Output the [x, y] coordinate of the center of the cell containing the given text.  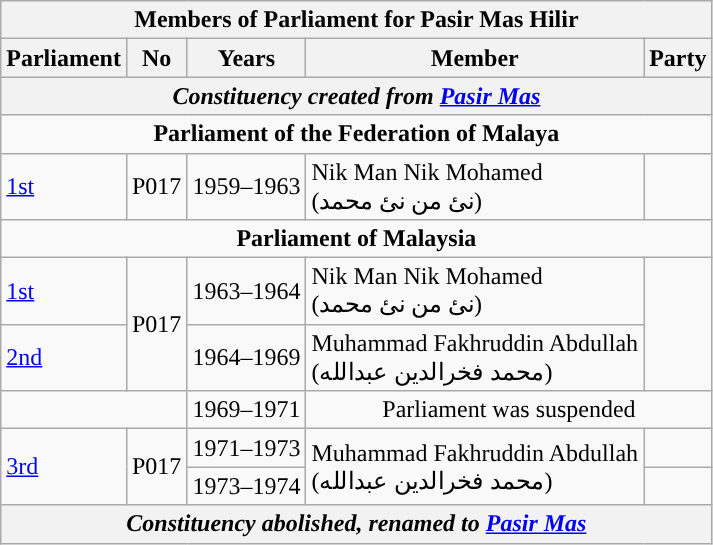
1963–1964 [246, 292]
Parliament of the Federation of Malaya [356, 134]
Parliament was suspended [509, 410]
Constituency abolished, renamed to Pasir Mas [356, 524]
1969–1971 [246, 410]
2nd [64, 358]
Parliament of Malaysia [356, 239]
Parliament [64, 58]
Constituency created from Pasir Mas [356, 96]
1971–1973 [246, 448]
Members of Parliament for Pasir Mas Hilir [356, 20]
1964–1969 [246, 358]
Member [475, 58]
No [156, 58]
Years [246, 58]
3rd [64, 467]
1959–1963 [246, 186]
Party [678, 58]
1973–1974 [246, 486]
